Detect which cell encompasses the target text, then output its (X, Y) center coordinate. 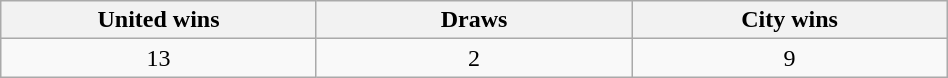
2 (474, 58)
City wins (790, 20)
13 (158, 58)
United wins (158, 20)
9 (790, 58)
Draws (474, 20)
